For the text-containing cell, return its midpoint in (x, y) coordinate format. 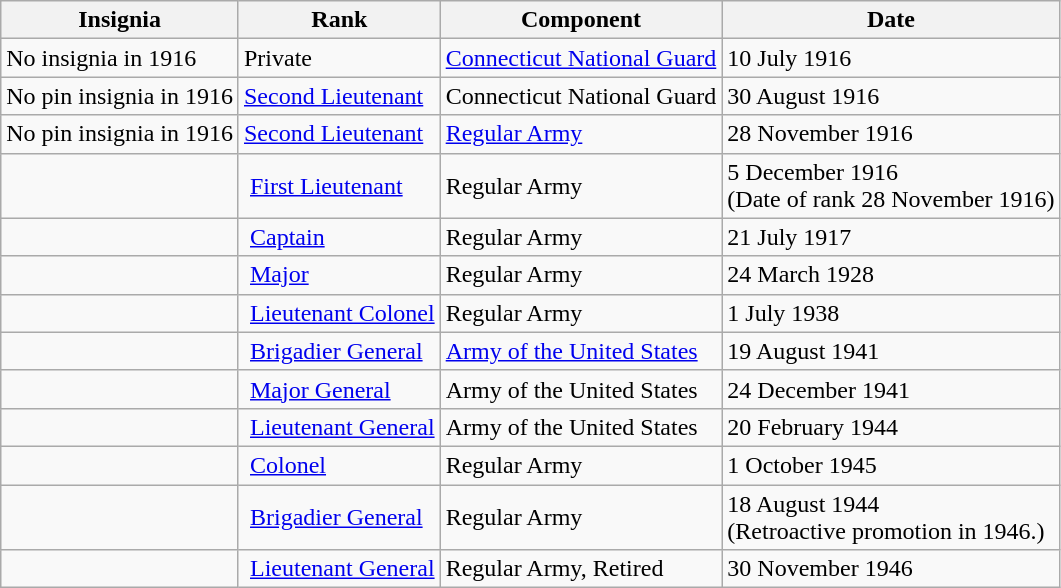
30 August 1916 (891, 96)
18 August 1944(Retroactive promotion in 1946.) (891, 516)
Rank (339, 20)
24 March 1928 (891, 275)
1 July 1938 (891, 313)
28 November 1916 (891, 134)
Date (891, 20)
20 February 1944 (891, 427)
Major (339, 275)
Lieutenant Colonel (339, 313)
24 December 1941 (891, 389)
5 December 1916(Date of rank 28 November 1916) (891, 186)
Private (339, 58)
21 July 1917 (891, 237)
Colonel (339, 465)
Insignia (120, 20)
No insignia in 1916 (120, 58)
Regular Army, Retired (581, 569)
Component (581, 20)
10 July 1916 (891, 58)
Captain (339, 237)
19 August 1941 (891, 351)
30 November 1946 (891, 569)
First Lieutenant (339, 186)
1 October 1945 (891, 465)
Major General (339, 389)
